Return the (X, Y) coordinate for the center point of the cell that contains the specified text.  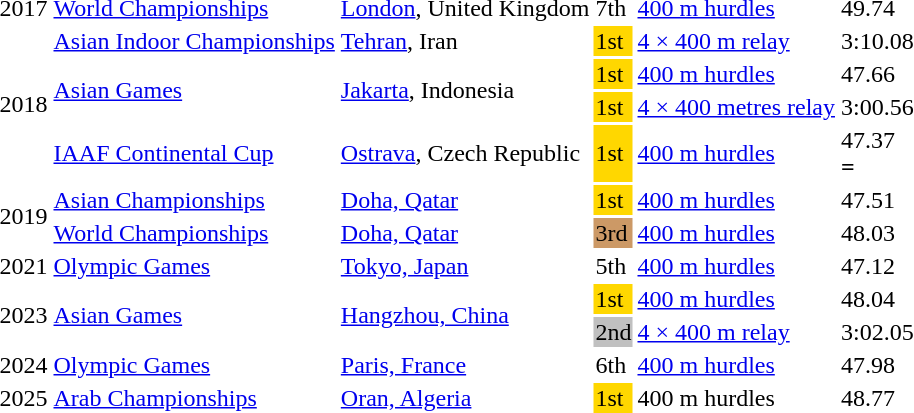
Ostrava, Czech Republic (465, 154)
Tokyo, Japan (465, 266)
IAAF Continental Cup (194, 154)
5th (614, 266)
Asian Championships (194, 200)
Oran, Algeria (465, 398)
4 × 400 metres relay (736, 107)
Paris, France (465, 365)
3rd (614, 233)
2nd (614, 332)
Tehran, Iran (465, 41)
6th (614, 365)
World Championships (194, 233)
Hangzhou, China (465, 316)
Asian Indoor Championships (194, 41)
Arab Championships (194, 398)
Jakarta, Indonesia (465, 90)
